Provide the [X, Y] coordinate of the cell's center where the given text is located.  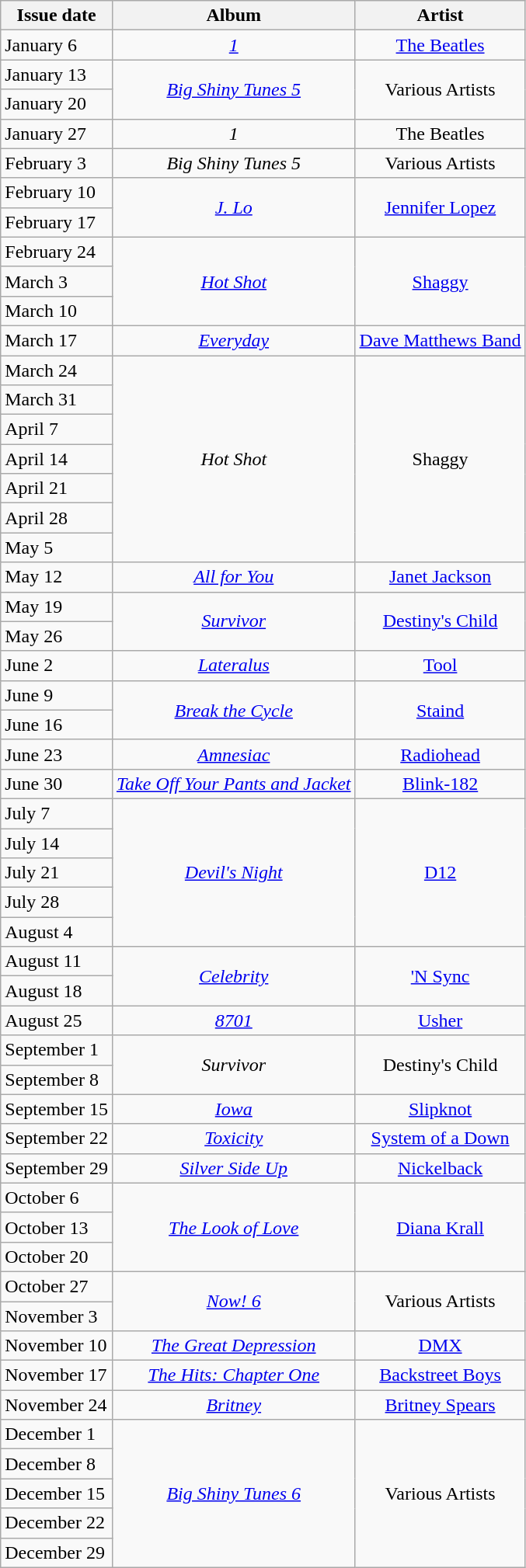
June 2 [57, 666]
March 24 [57, 370]
Radiohead [440, 754]
July 28 [57, 902]
Jennifer Lopez [440, 207]
Janet Jackson [440, 577]
Celebrity [233, 976]
Toxicity [233, 1139]
Britney Spears [440, 1405]
January 27 [57, 134]
December 15 [57, 1493]
Staind [440, 710]
Silver Side Up [233, 1168]
Lateralus [233, 666]
February 3 [57, 163]
Iowa [233, 1109]
November 17 [57, 1375]
May 12 [57, 577]
August 25 [57, 1020]
8701 [233, 1020]
Break the Cycle [233, 710]
November 3 [57, 1316]
November 10 [57, 1346]
System of a Down [440, 1139]
March 10 [57, 311]
July 7 [57, 813]
June 30 [57, 784]
May 19 [57, 607]
Dave Matthews Band [440, 340]
Album [233, 16]
January 13 [57, 75]
March 3 [57, 281]
Amnesiac [233, 754]
August 4 [57, 932]
September 22 [57, 1139]
Issue date [57, 16]
Everyday [233, 340]
'N Sync [440, 976]
December 1 [57, 1434]
December 29 [57, 1552]
February 17 [57, 222]
Slipknot [440, 1109]
Diana Krall [440, 1227]
Take Off Your Pants and Jacket [233, 784]
June 9 [57, 695]
December 22 [57, 1523]
Blink-182 [440, 784]
July 21 [57, 873]
Usher [440, 1020]
October 20 [57, 1257]
August 11 [57, 961]
February 10 [57, 193]
July 14 [57, 843]
April 21 [57, 488]
April 28 [57, 518]
January 6 [57, 45]
May 26 [57, 636]
September 8 [57, 1080]
October 13 [57, 1227]
October 27 [57, 1286]
The Hits: Chapter One [233, 1375]
DMX [440, 1346]
March 31 [57, 400]
February 24 [57, 252]
Devil's Night [233, 872]
D12 [440, 872]
May 5 [57, 548]
Big Shiny Tunes 6 [233, 1493]
August 18 [57, 991]
Backstreet Boys [440, 1375]
Tool [440, 666]
September 15 [57, 1109]
October 6 [57, 1198]
Nickelback [440, 1168]
September 1 [57, 1050]
Artist [440, 16]
June 23 [57, 754]
September 29 [57, 1168]
December 8 [57, 1464]
The Look of Love [233, 1227]
Now! 6 [233, 1301]
March 17 [57, 340]
November 24 [57, 1405]
June 16 [57, 725]
All for You [233, 577]
April 14 [57, 459]
The Great Depression [233, 1346]
April 7 [57, 429]
J. Lo [233, 207]
January 20 [57, 104]
Britney [233, 1405]
